For the text-containing cell, return its midpoint in [X, Y] coordinate format. 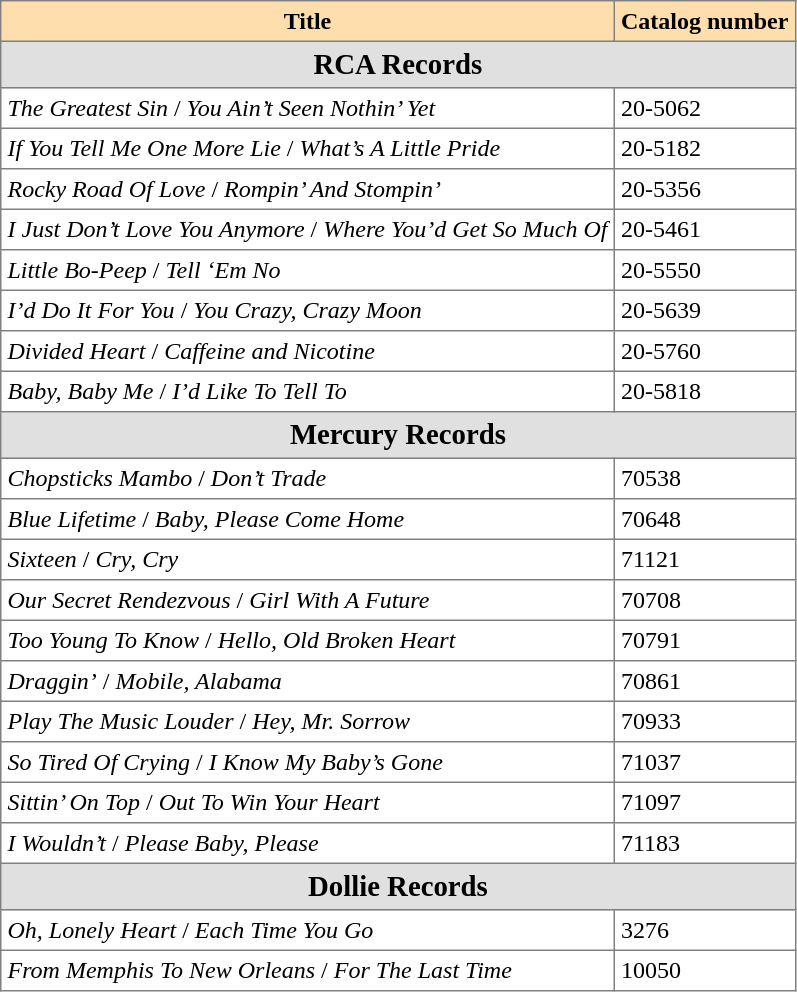
20-5550 [704, 270]
20-5356 [704, 189]
If You Tell Me One More Lie / What’s A Little Pride [308, 148]
Rocky Road Of Love / Rompin’ And Stompin’ [308, 189]
71121 [704, 559]
71037 [704, 762]
I Just Don’t Love You Anymore / Where You’d Get So Much Of [308, 229]
70861 [704, 681]
70791 [704, 640]
The Greatest Sin / You Ain’t Seen Nothin’ Yet [308, 108]
71183 [704, 843]
Blue Lifetime / Baby, Please Come Home [308, 519]
I’d Do It For You / You Crazy, Crazy Moon [308, 310]
Oh, Lonely Heart / Each Time You Go [308, 930]
Catalog number [704, 21]
Chopsticks Mambo / Don’t Trade [308, 478]
Mercury Records [398, 435]
Baby, Baby Me / I’d Like To Tell To [308, 391]
20-5461 [704, 229]
I Wouldn’t / Please Baby, Please [308, 843]
RCA Records [398, 64]
Sittin’ On Top / Out To Win Your Heart [308, 802]
From Memphis To New Orleans / For The Last Time [308, 970]
Draggin’ / Mobile, Alabama [308, 681]
Play The Music Louder / Hey, Mr. Sorrow [308, 721]
Sixteen / Cry, Cry [308, 559]
3276 [704, 930]
20-5062 [704, 108]
Our Secret Rendezvous / Girl With A Future [308, 600]
Dollie Records [398, 886]
70708 [704, 600]
70538 [704, 478]
70933 [704, 721]
So Tired Of Crying / I Know My Baby’s Gone [308, 762]
20-5760 [704, 351]
70648 [704, 519]
71097 [704, 802]
20-5182 [704, 148]
20-5639 [704, 310]
Title [308, 21]
10050 [704, 970]
Too Young To Know / Hello, Old Broken Heart [308, 640]
Divided Heart / Caffeine and Nicotine [308, 351]
20-5818 [704, 391]
Little Bo-Peep / Tell ‘Em No [308, 270]
